Extract the (X, Y) coordinate from the center of the cell holding the provided text.  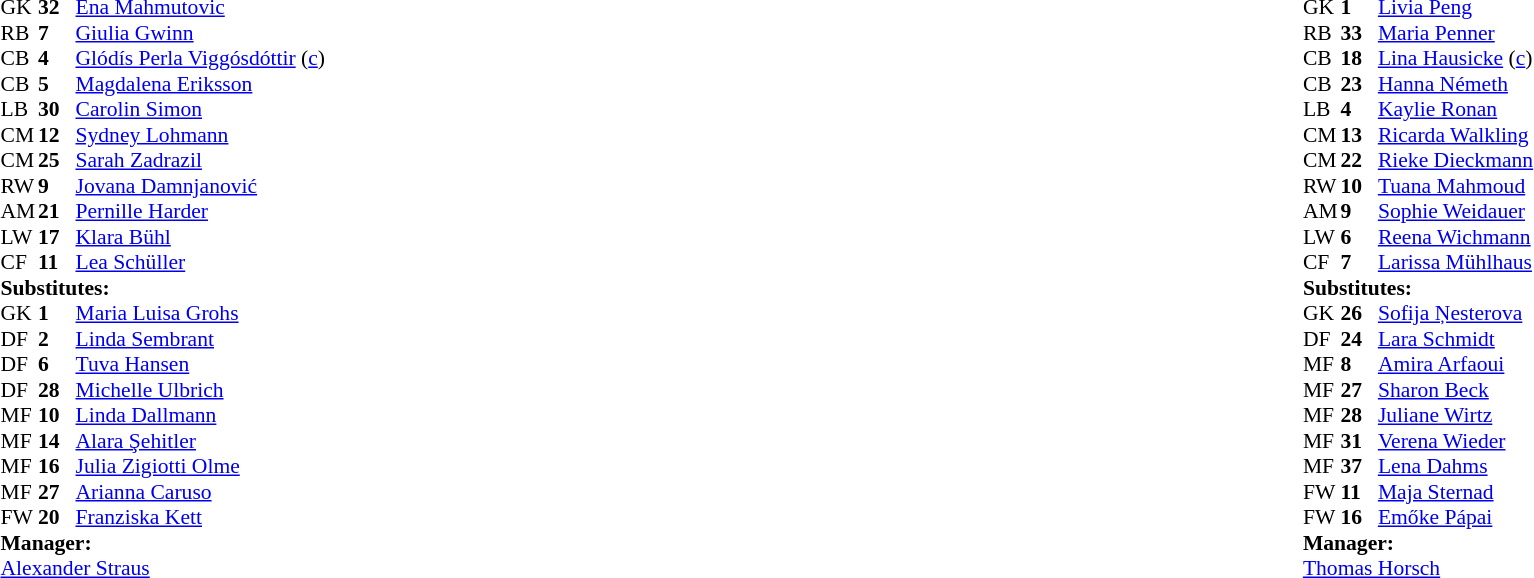
Rieke Dieckmann (1456, 161)
20 (57, 517)
Alara Şehitler (201, 441)
Kaylie Ronan (1456, 109)
Sharon Beck (1456, 390)
Hanna Németh (1456, 84)
Verena Wieder (1456, 441)
Sofija Ņesterova (1456, 313)
5 (57, 84)
14 (57, 441)
Reena Wichmann (1456, 237)
Ricarda Walkling (1456, 135)
Maja Sternad (1456, 492)
2 (57, 339)
22 (1359, 161)
30 (57, 109)
Linda Dallmann (201, 415)
8 (1359, 365)
Carolin Simon (201, 109)
31 (1359, 441)
Lina Hausicke (c) (1456, 59)
33 (1359, 33)
12 (57, 135)
1 (57, 313)
Lara Schmidt (1456, 339)
18 (1359, 59)
Maria Penner (1456, 33)
Sophie Weidauer (1456, 211)
Giulia Gwinn (201, 33)
13 (1359, 135)
Emőke Pápai (1456, 517)
Franziska Kett (201, 517)
Pernille Harder (201, 211)
Jovana Damnjanović (201, 186)
Tuana Mahmoud (1456, 186)
Tuva Hansen (201, 365)
Sarah Zadrazil (201, 161)
Larissa Mühlhaus (1456, 263)
Glódís Perla Viggósdóttir (c) (201, 59)
Klara Bühl (201, 237)
17 (57, 237)
Julia Zigiotti Olme (201, 467)
Lena Dahms (1456, 467)
Juliane Wirtz (1456, 415)
Maria Luisa Grohs (201, 313)
26 (1359, 313)
37 (1359, 467)
23 (1359, 84)
Michelle Ulbrich (201, 390)
25 (57, 161)
Sydney Lohmann (201, 135)
21 (57, 211)
Lea Schüller (201, 263)
Magdalena Eriksson (201, 84)
24 (1359, 339)
Linda Sembrant (201, 339)
Amira Arfaoui (1456, 365)
Arianna Caruso (201, 492)
